Detect which cell encompasses the target text, then output its [X, Y] center coordinate. 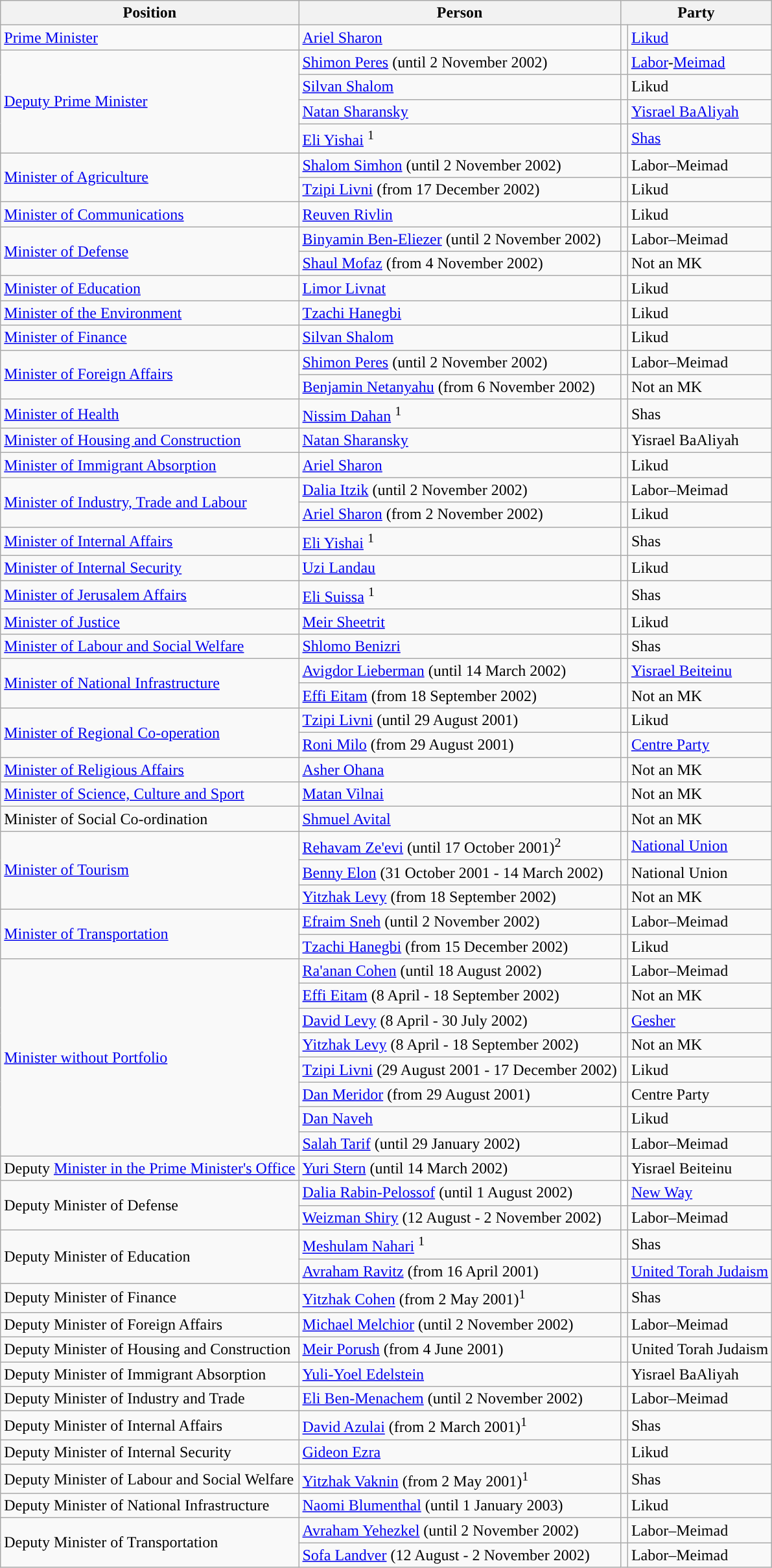
Prime Minister [150, 38]
Tzachi Hanegbi (from 15 December 2002) [460, 947]
Deputy Minister of Education [150, 1257]
Yuli-Yoel Edelstein [460, 1374]
Effi Eitam (from 18 September 2002) [460, 695]
Minister without Portfolio [150, 1057]
Person [460, 13]
Shmuel Avital [460, 819]
Tzipi Livni (from 17 December 2002) [460, 190]
Nissim Dahan 1 [460, 413]
Minister of Finance [150, 338]
Deputy Minister of Foreign Affairs [150, 1324]
Avraham Ravitz (from 16 April 2001) [460, 1271]
Dan Meridor (from 29 August 2001) [460, 1094]
Deputy Minister of Labour and Social Welfare [150, 1479]
Minister of Transportation [150, 934]
Yitzhak Levy (8 April - 18 September 2002) [460, 1045]
Efraim Sneh (until 2 November 2002) [460, 921]
Minister of Jerusalem Affairs [150, 595]
Benny Elon (31 October 2001 - 14 March 2002) [460, 872]
Minister of Housing and Construction [150, 441]
Minister of Regional Co-operation [150, 732]
Minister of Internal Affairs [150, 542]
Meir Porush (from 4 June 2001) [460, 1350]
Eli Suissa 1 [460, 595]
Deputy Minister in the Prime Minister's Office [150, 1168]
Shaul Mofaz (from 4 November 2002) [460, 264]
Limor Livnat [460, 288]
Minister of Foreign Affairs [150, 375]
Deputy Minister of Internal Affairs [150, 1425]
Effi Eitam (8 April - 18 September 2002) [460, 996]
Shlomo Benizri [460, 646]
Minister of Labour and Social Welfare [150, 646]
Benjamin Netanyahu (from 6 November 2002) [460, 387]
New Way [699, 1193]
Reuven Rivlin [460, 214]
Yitzhak Levy (from 18 September 2002) [460, 897]
Minister of the Environment [150, 313]
Meshulam Nahari 1 [460, 1244]
Deputy Minister of Housing and Construction [150, 1350]
Minister of Justice [150, 621]
Minister of Defense [150, 251]
Deputy Minister of National Infrastructure [150, 1506]
Meir Sheetrit [460, 621]
Deputy Prime Minister [150, 101]
Minister of Health [150, 413]
Tzachi Hanegbi [460, 313]
Yitzhak Vaknin (from 2 May 2001)1 [460, 1479]
David Levy (8 April - 30 July 2002) [460, 1020]
Salah Tarif (until 29 January 2002) [460, 1144]
Yitzhak Cohen (from 2 May 2001)1 [460, 1298]
Ra'anan Cohen (until 18 August 2002) [460, 971]
Dalia Rabin-Pelossof (until 1 August 2002) [460, 1193]
Roni Milo (from 29 August 2001) [460, 745]
Tzipi Livni (until 29 August 2001) [460, 720]
Naomi Blumenthal (until 1 January 2003) [460, 1506]
Minister of Industry, Trade and Labour [150, 502]
Minister of Religious Affairs [150, 770]
Yuri Stern (until 14 March 2002) [460, 1168]
Dan Naveh [460, 1119]
Avigdor Lieberman (until 14 March 2002) [460, 671]
Sofa Landver (12 August - 2 November 2002) [460, 1555]
Rehavam Ze'evi (until 17 October 2001)2 [460, 846]
Eli Ben-Menachem (until 2 November 2002) [460, 1399]
Deputy Minister of Internal Security [150, 1452]
Dalia Itzik (until 2 November 2002) [460, 490]
Party [696, 13]
Gesher [699, 1020]
Minister of Education [150, 288]
Gideon Ezra [460, 1452]
Labor-Meimad [699, 62]
Deputy Minister of Transportation [150, 1543]
Minister of Immigrant Absorption [150, 465]
Michael Melchior (until 2 November 2002) [460, 1324]
Weizman Shiry (12 August - 2 November 2002) [460, 1217]
Ariel Sharon (from 2 November 2002) [460, 514]
Matan Vilnai [460, 794]
Minister of Tourism [150, 871]
Uzi Landau [460, 568]
Deputy Minister of Defense [150, 1205]
Minister of Science, Culture and Sport [150, 794]
Deputy Minister of Immigrant Absorption [150, 1374]
Minister of Agriculture [150, 178]
Binyamin Ben-Eliezer (until 2 November 2002) [460, 239]
Minister of Communications [150, 214]
Tzipi Livni (29 August 2001 - 17 December 2002) [460, 1070]
Shalom Simhon (until 2 November 2002) [460, 165]
Asher Ohana [460, 770]
Avraham Yehezkel (until 2 November 2002) [460, 1530]
Minister of Internal Security [150, 568]
Position [150, 13]
Minister of National Infrastructure [150, 683]
Minister of Social Co-ordination [150, 819]
David Azulai (from 2 March 2001)1 [460, 1425]
Deputy Minister of Industry and Trade [150, 1399]
Deputy Minister of Finance [150, 1298]
